From the cell containing the given text, extract its center point as [x, y] coordinate. 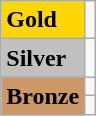
Bronze [43, 96]
Silver [43, 58]
Gold [43, 20]
